Locate the cell with the specified text and output its [x, y] center coordinate. 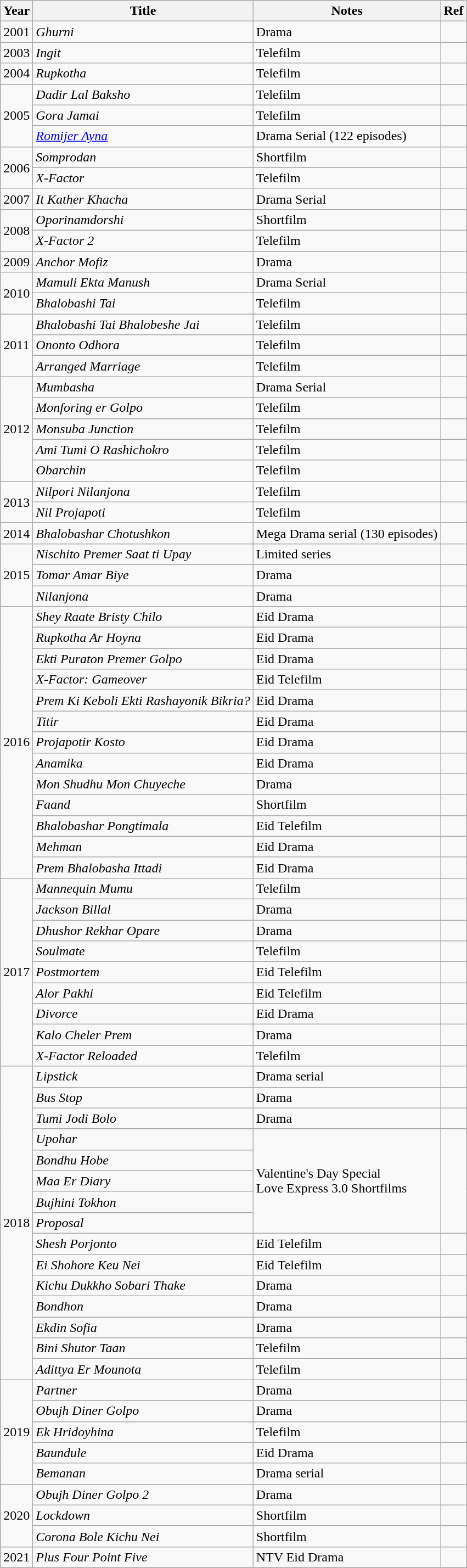
Shey Raate Bristy Chilo [143, 617]
Ref [453, 11]
Bondhu Hobe [143, 1160]
Lipstick [143, 1077]
Faand [143, 805]
Somprodan [143, 157]
Nilpori Nilanjona [143, 491]
2011 [16, 345]
Monforing er Golpo [143, 408]
Mon Shudhu Mon Chuyeche [143, 784]
Postmortem [143, 972]
Plus Four Point Five [143, 1557]
Ekti Puraton Premer Golpo [143, 659]
2006 [16, 167]
2018 [16, 1223]
NTV Eid Drama [347, 1557]
Bhalobashar Chotushkon [143, 533]
2001 [16, 32]
2003 [16, 53]
Tomar Amar Biye [143, 575]
Baundule [143, 1453]
Jackson Billal [143, 909]
Ami Tumi O Rashichokro [143, 450]
Valentine's Day Special Love Express 3.0 Shortfilms [347, 1181]
Bus Stop [143, 1097]
Ek Hridoyhina [143, 1432]
Dadir Lal Baksho [143, 94]
Ingit [143, 53]
Shesh Porjonto [143, 1244]
Limited series [347, 554]
Partner [143, 1390]
Upohar [143, 1139]
2016 [16, 742]
2013 [16, 502]
Dhushor Rekhar Opare [143, 931]
2012 [16, 429]
Kalo Cheler Prem [143, 1035]
2020 [16, 1515]
Gora Jamai [143, 115]
Anamika [143, 763]
Bujhini Tokhon [143, 1202]
Mehman [143, 847]
Nischito Premer Saat ti Upay [143, 554]
Rupkotha Ar Hoyna [143, 638]
2021 [16, 1557]
Nil Projapoti [143, 512]
2017 [16, 972]
Mamuli Ekta Manush [143, 283]
2015 [16, 575]
Oporinamdorshi [143, 220]
Rupkotha [143, 74]
Bemanan [143, 1474]
Ononto Odhora [143, 345]
Tumi Jodi Bolo [143, 1118]
Ekdin Sofia [143, 1328]
Soulmate [143, 951]
Bhalobashi Tai Bhalobeshe Jai [143, 324]
Titir [143, 721]
2005 [16, 115]
2009 [16, 262]
Drama Serial (122 episodes) [347, 136]
Prem Ki Keboli Ekti Rashayonik Bikria? [143, 701]
Proposal [143, 1223]
2010 [16, 293]
Ghurni [143, 32]
2004 [16, 74]
2019 [16, 1432]
Corona Bole Kichu Nei [143, 1536]
2014 [16, 533]
Ei Shohore Keu Nei [143, 1264]
It Kather Khacha [143, 199]
Title [143, 11]
X-Factor Reloaded [143, 1056]
Nilanjona [143, 596]
Mannequin Mumu [143, 888]
Bini Shutor Taan [143, 1348]
Obujh Diner Golpo 2 [143, 1494]
Projapotir Kosto [143, 742]
2008 [16, 230]
Lockdown [143, 1515]
X-Factor: Gameover [143, 680]
Mega Drama serial (130 episodes) [347, 533]
Bhalobashi Tai [143, 304]
Anchor Mofiz [143, 262]
Adittya Er Mounota [143, 1369]
Prem Bhalobasha Ittadi [143, 867]
Bhalobashar Pongtimala [143, 826]
Divorce [143, 1014]
Notes [347, 11]
Maa Er Diary [143, 1181]
Arranged Marriage [143, 366]
X-Factor 2 [143, 240]
X-Factor [143, 178]
Bondhon [143, 1307]
Obujh Diner Golpo [143, 1411]
Obarchin [143, 471]
Romijer Ayna [143, 136]
Mumbasha [143, 387]
Year [16, 11]
Alor Pakhi [143, 993]
2007 [16, 199]
Monsuba Junction [143, 429]
Kichu Dukkho Sobari Thake [143, 1286]
